Determine the (X, Y) coordinate at the center of the cell enclosing the given text.  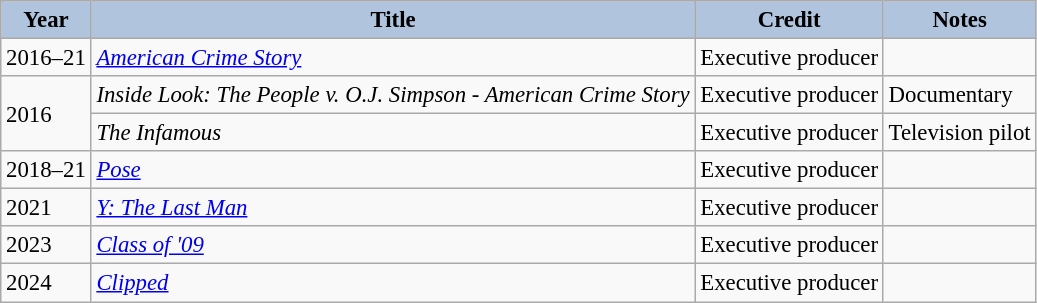
American Crime Story (393, 58)
2016–21 (46, 58)
Title (393, 20)
Inside Look: The People v. O.J. Simpson - American Crime Story (393, 95)
Television pilot (960, 133)
2018–21 (46, 170)
2016 (46, 114)
The Infamous (393, 133)
Clipped (393, 283)
Pose (393, 170)
Year (46, 20)
2021 (46, 208)
2023 (46, 245)
2024 (46, 283)
Y: The Last Man (393, 208)
Credit (789, 20)
Documentary (960, 95)
Notes (960, 20)
Class of '09 (393, 245)
